For the text-containing cell, return its midpoint in [x, y] coordinate format. 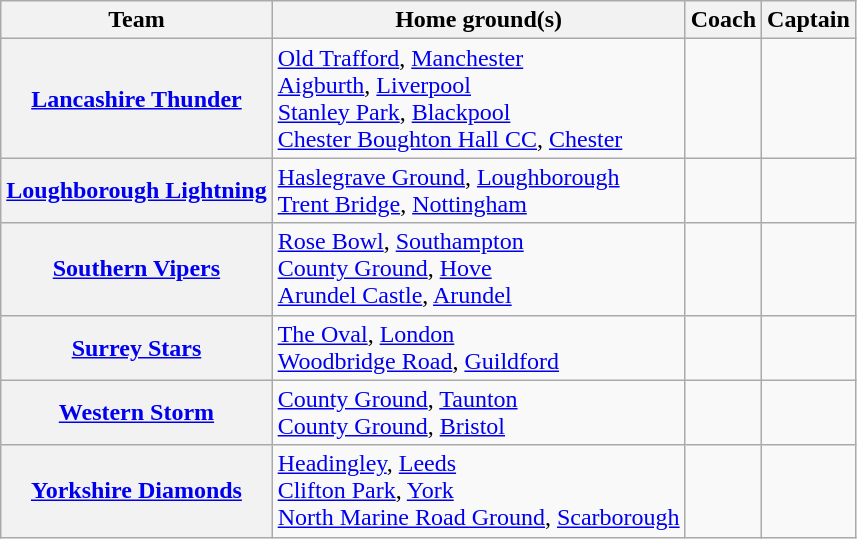
Southern Vipers [136, 269]
Old Trafford, ManchesterAigburth, LiverpoolStanley Park, BlackpoolChester Boughton Hall CC, Chester [478, 98]
Home ground(s) [478, 20]
Haslegrave Ground, LoughboroughTrent Bridge, Nottingham [478, 190]
Team [136, 20]
Rose Bowl, SouthamptonCounty Ground, HoveArundel Castle, Arundel [478, 269]
Surrey Stars [136, 348]
Loughborough Lightning [136, 190]
The Oval, LondonWoodbridge Road, Guildford [478, 348]
Coach [723, 20]
Captain [809, 20]
Headingley, LeedsClifton Park, YorkNorth Marine Road Ground, Scarborough [478, 491]
Lancashire Thunder [136, 98]
Western Storm [136, 412]
Yorkshire Diamonds [136, 491]
County Ground, TauntonCounty Ground, Bristol [478, 412]
